For the text-containing cell, return its midpoint in (X, Y) coordinate format. 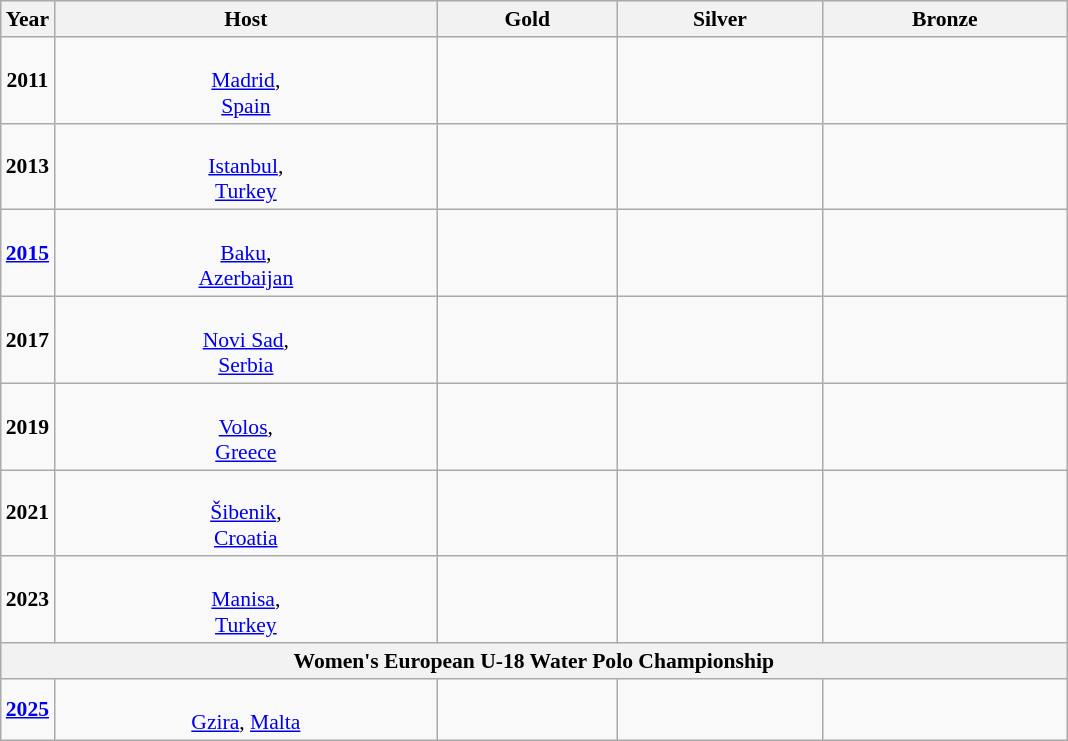
Bronze (945, 19)
Manisa,Turkey (246, 600)
2013 (28, 166)
Istanbul,Turkey (246, 166)
Šibenik,Croatia (246, 514)
Silver (720, 19)
Baku,Azerbaijan (246, 254)
Gold (528, 19)
Volos,Greece (246, 426)
2023 (28, 600)
2011 (28, 80)
2015 (28, 254)
2017 (28, 340)
2019 (28, 426)
Novi Sad,Serbia (246, 340)
Year (28, 19)
Host (246, 19)
Madrid,Spain (246, 80)
Women's European U-18 Water Polo Championship (534, 661)
2025 (28, 710)
2021 (28, 514)
Gzira, Malta (246, 710)
